Identify which cell holds the provided text, then report its [x, y] central coordinate. 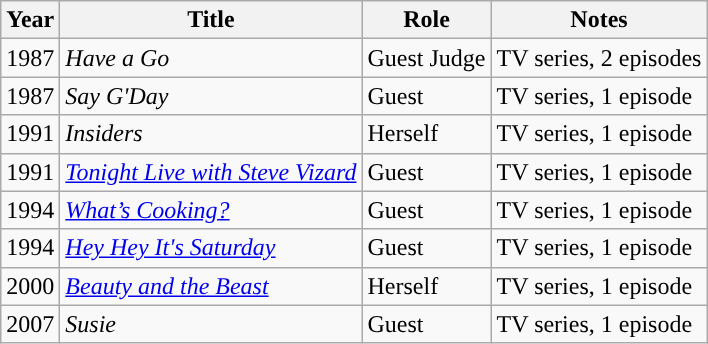
Year [30, 20]
2000 [30, 286]
2007 [30, 324]
Role [426, 20]
TV series, 2 episodes [599, 58]
Beauty and the Beast [211, 286]
Hey Hey It's Saturday [211, 248]
Insiders [211, 134]
Susie [211, 324]
What’s Cooking? [211, 210]
Guest Judge [426, 58]
Title [211, 20]
Say G'Day [211, 96]
Notes [599, 20]
Tonight Live with Steve Vizard [211, 172]
Have a Go [211, 58]
